Capture the cell that displays the provided text and extract its [x, y] central coordinate. 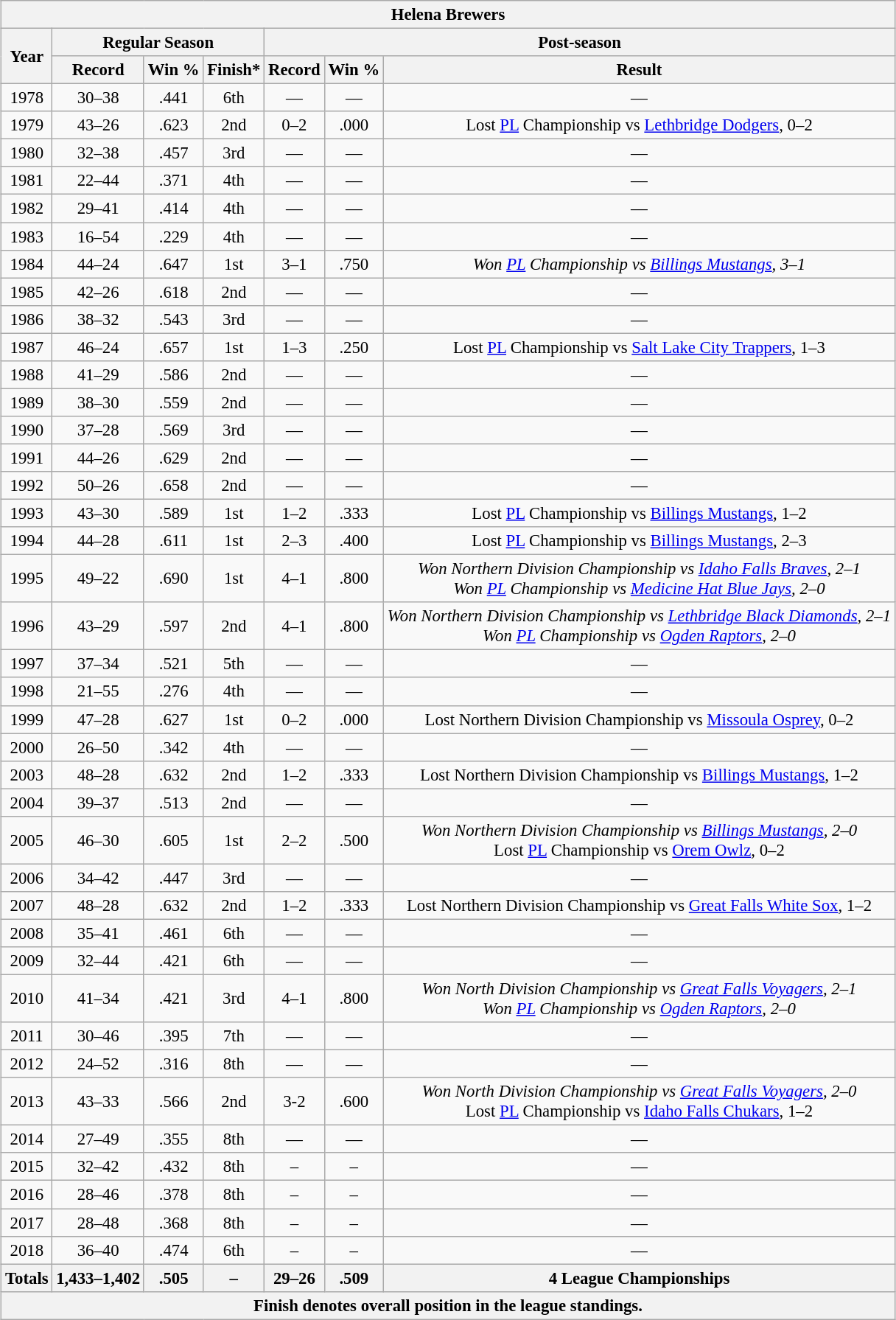
26–50 [98, 747]
28–48 [98, 1223]
1989 [27, 402]
.657 [173, 347]
2013 [27, 1101]
43–30 [98, 514]
Lost PL Championship vs Salt Lake City Trappers, 1–3 [640, 347]
7th [234, 1036]
44–24 [98, 264]
Lost Northern Division Championship vs Billings Mustangs, 1–2 [640, 775]
.276 [173, 692]
2012 [27, 1064]
44–28 [98, 541]
.355 [173, 1139]
29–41 [98, 209]
1980 [27, 153]
2006 [27, 878]
2003 [27, 775]
.658 [173, 486]
43–29 [98, 626]
50–26 [98, 486]
35–41 [98, 933]
Lost PL Championship vs Billings Mustangs, 2–3 [640, 541]
Post-season [580, 43]
3–1 [295, 264]
.250 [354, 347]
1978 [27, 98]
1999 [27, 719]
.316 [173, 1064]
.647 [173, 264]
.629 [173, 458]
2015 [27, 1167]
.586 [173, 375]
2017 [27, 1223]
38–32 [98, 319]
.505 [173, 1278]
1985 [27, 292]
Finish* [234, 70]
2000 [27, 747]
44–26 [98, 458]
1991 [27, 458]
21–55 [98, 692]
1996 [27, 626]
Totals [27, 1278]
1984 [27, 264]
.378 [173, 1195]
32–44 [98, 961]
.605 [173, 840]
.432 [173, 1167]
22–44 [98, 181]
1–3 [295, 347]
Finish denotes overall position in the league standings. [448, 1305]
46–24 [98, 347]
32–38 [98, 153]
.513 [173, 803]
36–40 [98, 1250]
.690 [173, 579]
.618 [173, 292]
30–46 [98, 1036]
24–52 [98, 1064]
1988 [27, 375]
.395 [173, 1036]
41–34 [98, 999]
1982 [27, 209]
2–3 [295, 541]
.461 [173, 933]
2008 [27, 933]
1995 [27, 579]
49–22 [98, 579]
30–38 [98, 98]
43–33 [98, 1101]
2018 [27, 1250]
27–49 [98, 1139]
34–42 [98, 878]
2–2 [295, 840]
.509 [354, 1278]
.623 [173, 125]
.474 [173, 1250]
Won Northern Division Championship vs Billings Mustangs, 2–0Lost PL Championship vs Orem Owlz, 0–2 [640, 840]
.400 [354, 541]
.566 [173, 1101]
2016 [27, 1195]
Won Northern Division Championship vs Idaho Falls Braves, 2–1Won PL Championship vs Medicine Hat Blue Jays, 2–0 [640, 579]
1,433–1,402 [98, 1278]
42–26 [98, 292]
4 League Championships [640, 1278]
46–30 [98, 840]
Year [27, 56]
Helena Brewers [448, 15]
2011 [27, 1036]
.750 [354, 264]
Won North Division Championship vs Great Falls Voyagers, 2–1Won PL Championship vs Ogden Raptors, 2–0 [640, 999]
2010 [27, 999]
1986 [27, 319]
37–28 [98, 430]
.447 [173, 878]
2009 [27, 961]
1990 [27, 430]
.627 [173, 719]
.600 [354, 1101]
16–54 [98, 237]
1998 [27, 692]
1992 [27, 486]
5th [234, 664]
Lost Northern Division Championship vs Great Falls White Sox, 1–2 [640, 906]
Won Northern Division Championship vs Lethbridge Black Diamonds, 2–1Won PL Championship vs Ogden Raptors, 2–0 [640, 626]
29–26 [295, 1278]
.589 [173, 514]
.597 [173, 626]
2004 [27, 803]
Regular Season [158, 43]
2007 [27, 906]
.368 [173, 1223]
Lost PL Championship vs Lethbridge Dodgers, 0–2 [640, 125]
.611 [173, 541]
3-2 [295, 1101]
.441 [173, 98]
1993 [27, 514]
.543 [173, 319]
47–28 [98, 719]
.457 [173, 153]
Lost Northern Division Championship vs Missoula Osprey, 0–2 [640, 719]
Won North Division Championship vs Great Falls Voyagers, 2–0Lost PL Championship vs Idaho Falls Chukars, 1–2 [640, 1101]
Lost PL Championship vs Billings Mustangs, 1–2 [640, 514]
1983 [27, 237]
39–37 [98, 803]
.559 [173, 402]
2005 [27, 840]
.500 [354, 840]
43–26 [98, 125]
1979 [27, 125]
1997 [27, 664]
32–42 [98, 1167]
.342 [173, 747]
1994 [27, 541]
.414 [173, 209]
2014 [27, 1139]
1987 [27, 347]
.569 [173, 430]
Won PL Championship vs Billings Mustangs, 3–1 [640, 264]
Result [640, 70]
.521 [173, 664]
41–29 [98, 375]
.229 [173, 237]
38–30 [98, 402]
1981 [27, 181]
.371 [173, 181]
28–46 [98, 1195]
37–34 [98, 664]
